Return (x, y) of the center of cell containing provided text 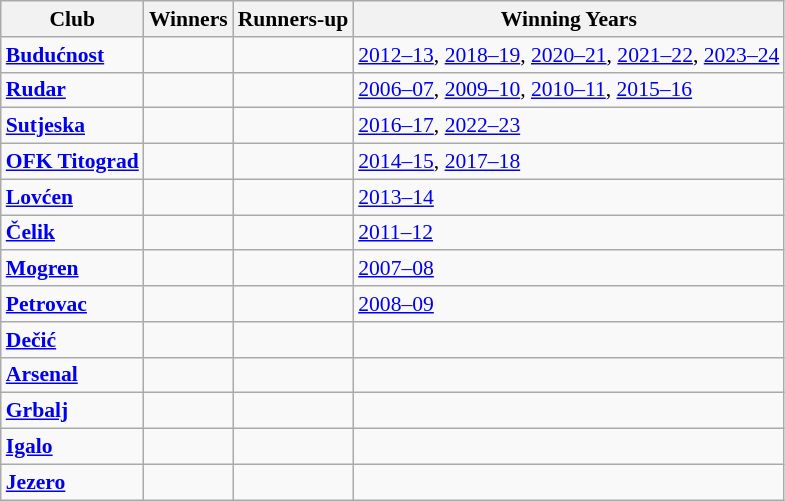
Runners-up (293, 19)
Dečić (72, 340)
Budućnost (72, 55)
2006–07, 2009–10, 2010–11, 2015–16 (568, 90)
2012–13, 2018–19, 2020–21, 2021–22, 2023–24 (568, 55)
2007–08 (568, 269)
Jezero (72, 482)
Lovćen (72, 197)
Sutjeska (72, 126)
Mogren (72, 269)
Arsenal (72, 375)
2014–15, 2017–18 (568, 162)
Petrovac (72, 304)
2013–14 (568, 197)
OFK Titograd (72, 162)
Igalo (72, 447)
2008–09 (568, 304)
Club (72, 19)
Čelik (72, 233)
Rudar (72, 90)
Winning Years (568, 19)
Grbalj (72, 411)
Winners (188, 19)
2016–17, 2022–23 (568, 126)
2011–12 (568, 233)
